Locate the cell with the specified text and output its [x, y] center coordinate. 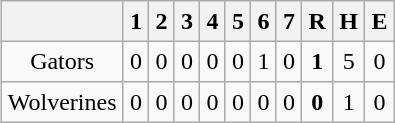
4 [213, 21]
Gators [62, 61]
2 [162, 21]
E [380, 21]
3 [187, 21]
R [318, 21]
H [349, 21]
7 [289, 21]
Wolverines [62, 102]
6 [264, 21]
